Return the (x, y) coordinate for the center point of the cell that contains the specified text.  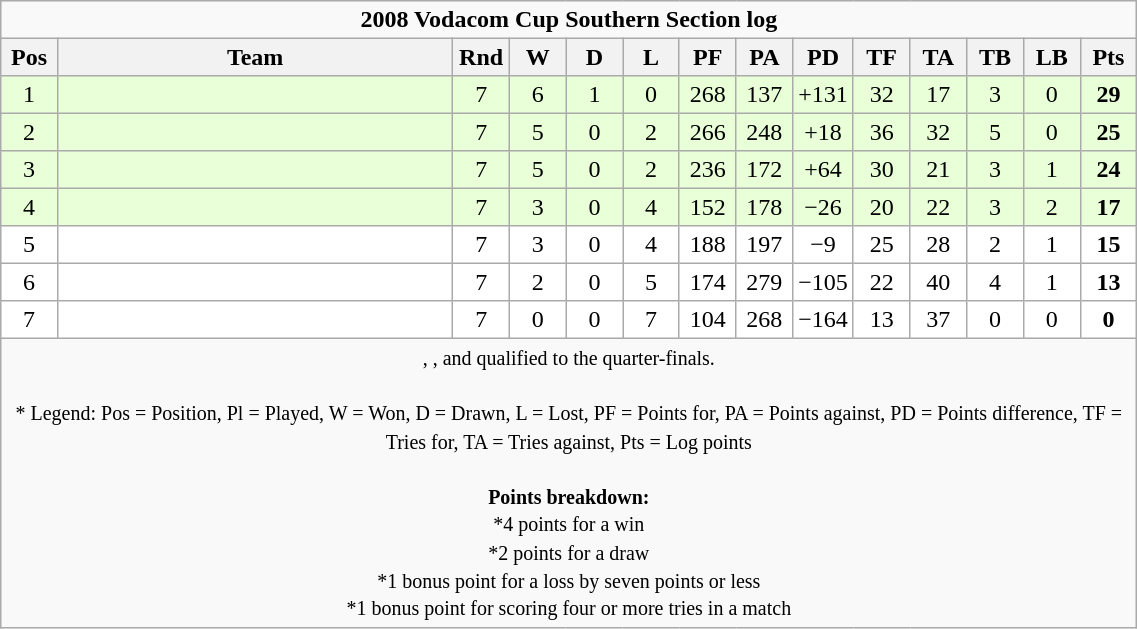
+64 (824, 170)
36 (882, 132)
PF (708, 56)
236 (708, 170)
PA (764, 56)
−164 (824, 318)
29 (1108, 94)
Pos (30, 56)
TB (996, 56)
+131 (824, 94)
Team (254, 56)
Pts (1108, 56)
2008 Vodacom Cup Southern Section log (569, 20)
248 (764, 132)
W (538, 56)
−9 (824, 244)
TF (882, 56)
24 (1108, 170)
178 (764, 206)
−26 (824, 206)
104 (708, 318)
21 (938, 170)
137 (764, 94)
−105 (824, 282)
+18 (824, 132)
279 (764, 282)
172 (764, 170)
174 (708, 282)
20 (882, 206)
188 (708, 244)
152 (708, 206)
L (652, 56)
TA (938, 56)
266 (708, 132)
D (594, 56)
30 (882, 170)
37 (938, 318)
15 (1108, 244)
197 (764, 244)
Rnd (482, 56)
LB (1052, 56)
PD (824, 56)
40 (938, 282)
28 (938, 244)
